Return (x, y) of the center of cell containing provided text 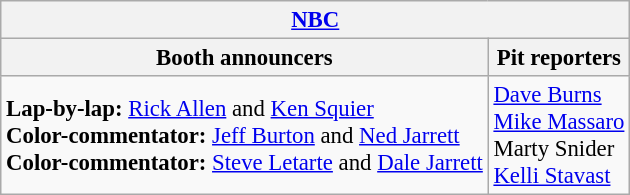
Pit reporters (559, 58)
Lap-by-lap: Rick Allen and Ken SquierColor-commentator: Jeff Burton and Ned JarrettColor-commentator: Steve Letarte and Dale Jarrett (244, 136)
Booth announcers (244, 58)
Dave BurnsMike MassaroMarty SniderKelli Stavast (559, 136)
NBC (316, 20)
